Extract the (X, Y) coordinate from the center of the cell holding the provided text.  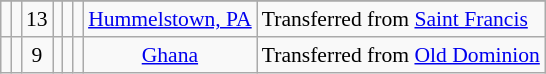
Transferred from Saint Francis (401, 19)
Hummelstown, PA (170, 19)
13 (37, 19)
Ghana (170, 55)
9 (37, 55)
Transferred from Old Dominion (401, 55)
